Search for the cell housing the specified text and yield its [x, y] center coordinate. 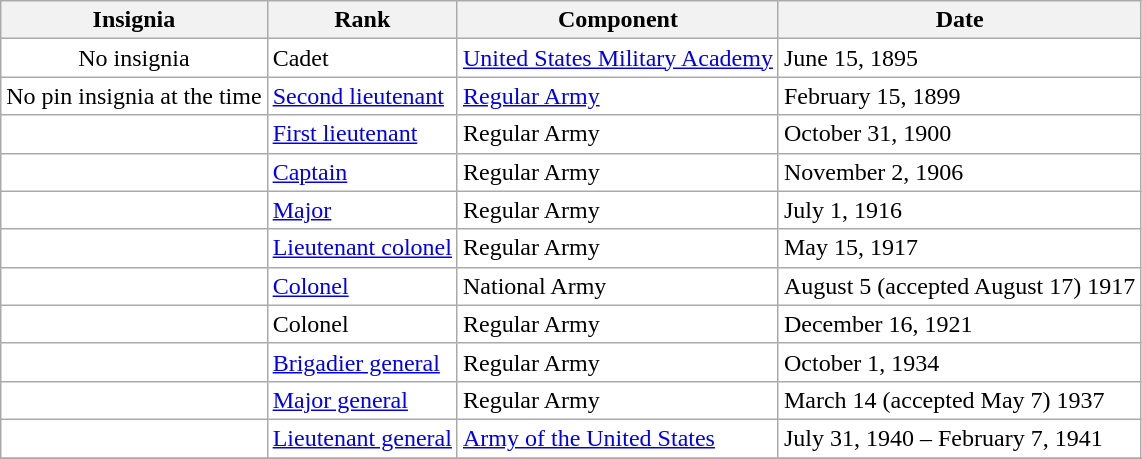
July 31, 1940 – February 7, 1941 [959, 438]
Component [618, 20]
First lieutenant [362, 134]
Brigadier general [362, 362]
Army of the United States [618, 438]
Lieutenant general [362, 438]
June 15, 1895 [959, 58]
Cadet [362, 58]
Lieutenant colonel [362, 248]
August 5 (accepted August 17) 1917 [959, 286]
Rank [362, 20]
Insignia [134, 20]
May 15, 1917 [959, 248]
National Army [618, 286]
December 16, 1921 [959, 324]
Second lieutenant [362, 96]
November 2, 1906 [959, 172]
October 31, 1900 [959, 134]
July 1, 1916 [959, 210]
No insignia [134, 58]
United States Military Academy [618, 58]
October 1, 1934 [959, 362]
Major general [362, 400]
Captain [362, 172]
Date [959, 20]
Major [362, 210]
March 14 (accepted May 7) 1937 [959, 400]
February 15, 1899 [959, 96]
No pin insignia at the time [134, 96]
